Pinpoint the cell where the given text exists, returning its [x, y] midpoint coordinate. 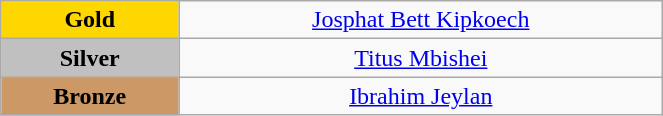
Silver [90, 58]
Ibrahim Jeylan [421, 96]
Josphat Bett Kipkoech [421, 20]
Gold [90, 20]
Bronze [90, 96]
Titus Mbishei [421, 58]
